Provide the (X, Y) coordinate of the cell's center where the given text is located.  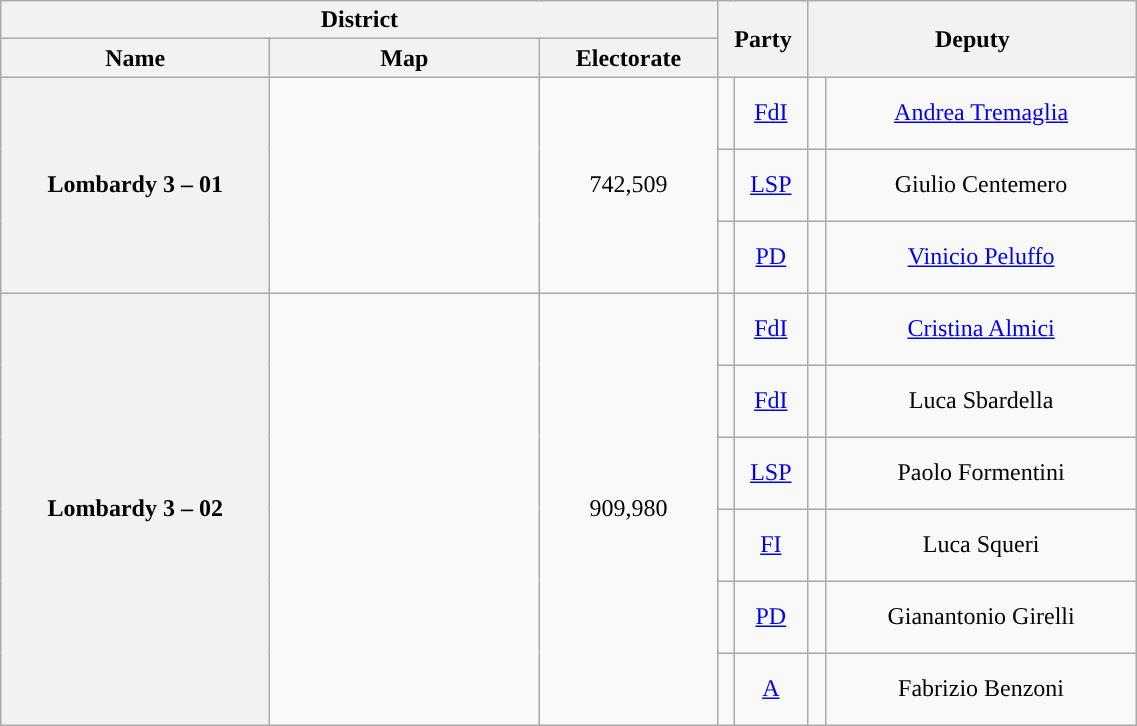
Lombardy 3 – 01 (136, 185)
FI (771, 545)
Luca Sbardella (981, 401)
Andrea Tremaglia (981, 113)
Cristina Almici (981, 329)
Paolo Formentini (981, 473)
Fabrizio Benzoni (981, 689)
Giulio Centemero (981, 185)
Lombardy 3 – 02 (136, 509)
Deputy (972, 39)
Vinicio Peluffo (981, 257)
Map (404, 58)
District (360, 20)
909,980 (628, 509)
Party (763, 39)
Electorate (628, 58)
742,509 (628, 185)
Luca Squeri (981, 545)
A (771, 689)
Name (136, 58)
Gianantonio Girelli (981, 617)
